Output the [X, Y] coordinate of the center of the cell containing the given text.  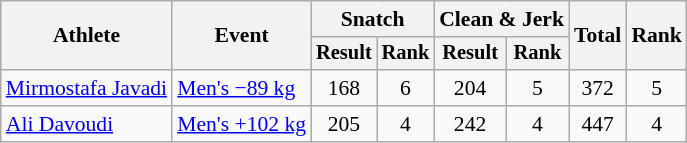
204 [470, 88]
447 [598, 124]
6 [406, 88]
168 [344, 88]
Clean & Jerk [502, 19]
Men's +102 kg [242, 124]
242 [470, 124]
Total [598, 36]
Snatch [372, 19]
Ali Davoudi [86, 124]
372 [598, 88]
205 [344, 124]
Athlete [86, 36]
Men's −89 kg [242, 88]
Mirmostafa Javadi [86, 88]
Event [242, 36]
